Determine the (x, y) coordinate at the center of the cell enclosing the given text.  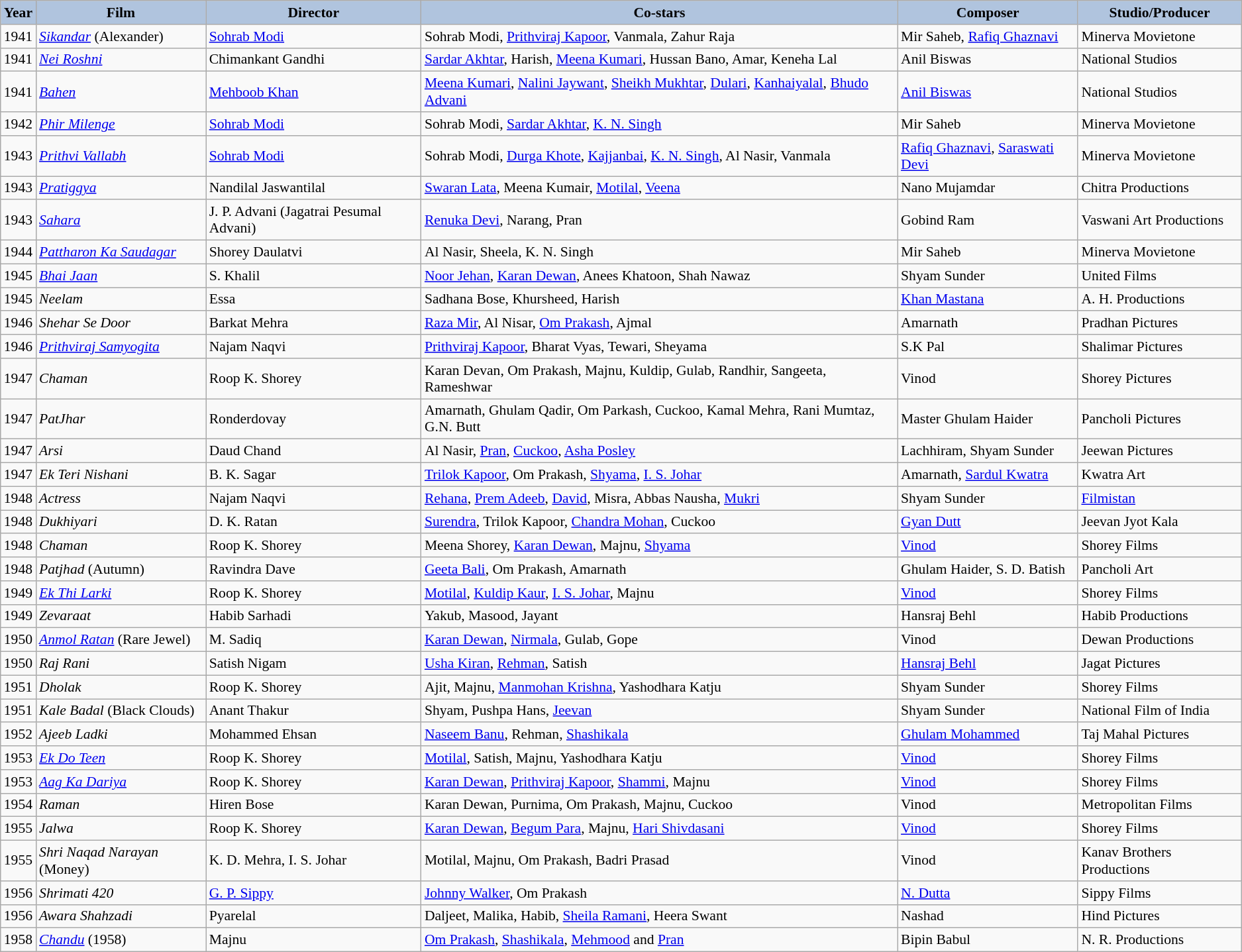
Bhai Jaan (121, 276)
Patjhad (Autumn) (121, 569)
Prithviraj Kapoor, Bharat Vyas, Tewari, Sheyama (660, 346)
Kanav Brothers Productions (1159, 861)
D. K. Ratan (314, 522)
G. P. Sippy (314, 893)
Bipin Babul (988, 940)
Sahara (121, 220)
Mir Saheb, Rafiq Ghaznavi (988, 36)
Awara Shahzadi (121, 916)
Pattharon Ka Saudagar (121, 252)
Karan Dewan, Purnima, Om Prakash, Majnu, Cuckoo (660, 805)
Co-stars (660, 13)
Year (19, 13)
Filmistan (1159, 498)
1954 (19, 805)
Pancholi Art (1159, 569)
Raman (121, 805)
S.K Pal (988, 346)
1942 (19, 124)
National Film of India (1159, 711)
Habib Productions (1159, 616)
Ronderdovay (314, 419)
Nandilal Jaswantilal (314, 188)
Master Ghulam Haider (988, 419)
Motilal, Majnu, Om Prakash, Badri Prasad (660, 861)
Dukhiyari (121, 522)
Karan Dewan, Nirmala, Gulab, Gope (660, 640)
M. Sadiq (314, 640)
Rafiq Ghaznavi, Saraswati Devi (988, 156)
Ek Do Teen (121, 758)
Sippy Films (1159, 893)
Bahen (121, 91)
Kwatra Art (1159, 475)
Dewan Productions (1159, 640)
N. R. Productions (1159, 940)
Jalwa (121, 829)
Usha Kiran, Rehman, Satish (660, 664)
Ek Teri Nishani (121, 475)
Taj Mahal Pictures (1159, 735)
Zevaraat (121, 616)
Aag Ka Dariya (121, 782)
Renuka Devi, Narang, Pran (660, 220)
Shrimati 420 (121, 893)
Director (314, 13)
J. P. Advani (Jagatrai Pesumal Advani) (314, 220)
Sohrab Modi, Sardar Akhtar, K. N. Singh (660, 124)
Karan Dewan, Begum Para, Majnu, Hari Shivdasani (660, 829)
Ghulam Mohammed (988, 735)
Majnu (314, 940)
Barkat Mehra (314, 323)
Actress (121, 498)
Metropolitan Films (1159, 805)
Pyarelal (314, 916)
Om Prakash, Shashikala, Mehmood and Pran (660, 940)
Anmol Ratan (Rare Jewel) (121, 640)
Sadhana Bose, Khursheed, Harish (660, 299)
Amarnath, Ghulam Qadir, Om Parkash, Cuckoo, Kamal Mehra, Rani Mumtaz, G.N. Butt (660, 419)
Habib Sarhadi (314, 616)
Kale Badal (Black Clouds) (121, 711)
Shorey Daulatvi (314, 252)
A. H. Productions (1159, 299)
Meena Shorey, Karan Dewan, Majnu, Shyama (660, 546)
Swaran Lata, Meena Kumair, Motilal, Veena (660, 188)
Arsi (121, 451)
Nei Roshni (121, 60)
Mehboob Khan (314, 91)
Shehar Se Door (121, 323)
Shyam, Pushpa Hans, Jeevan (660, 711)
Al Nasir, Sheela, K. N. Singh (660, 252)
Pradhan Pictures (1159, 323)
Nashad (988, 916)
Sikandar (Alexander) (121, 36)
Sohrab Modi, Durga Khote, Kajjanbai, K. N. Singh, Al Nasir, Vanmala (660, 156)
1958 (19, 940)
1944 (19, 252)
Karan Devan, Om Prakash, Majnu, Kuldip, Gulab, Randhir, Sangeeta, Rameshwar (660, 379)
Sardar Akhtar, Harish, Meena Kumari, Hussan Bano, Amar, Keneha Lal (660, 60)
Trilok Kapoor, Om Prakash, Shyama, I. S. Johar (660, 475)
Hiren Bose (314, 805)
Naseem Banu, Rehman, Shashikala (660, 735)
Ajit, Majnu, Manmohan Krishna, Yashodhara Katju (660, 687)
Shorey Pictures (1159, 379)
Raza Mir, Al Nisar, Om Prakash, Ajmal (660, 323)
Motilal, Satish, Majnu, Yashodhara Katju (660, 758)
United Films (1159, 276)
Prithviraj Samyogita (121, 346)
Nano Mujamdar (988, 188)
Johnny Walker, Om Prakash (660, 893)
Dholak (121, 687)
Motilal, Kuldip Kaur, I. S. Johar, Majnu (660, 593)
Karan Dewan, Prithviraj Kapoor, Shammi, Majnu (660, 782)
Jeevan Jyot Kala (1159, 522)
S. Khalil (314, 276)
Chandu (1958) (121, 940)
Yakub, Masood, Jayant (660, 616)
Jeewan Pictures (1159, 451)
Amarnath, Sardul Kwatra (988, 475)
Ravindra Dave (314, 569)
Chimankant Gandhi (314, 60)
Neelam (121, 299)
Khan Mastana (988, 299)
Satish Nigam (314, 664)
1952 (19, 735)
Surendra, Trilok Kapoor, Chandra Mohan, Cuckoo (660, 522)
Daud Chand (314, 451)
Chitra Productions (1159, 188)
Raj Rani (121, 664)
Sohrab Modi, Prithviraj Kapoor, Vanmala, Zahur Raja (660, 36)
Prithvi Vallabh (121, 156)
Ek Thi Larki (121, 593)
Phir Milenge (121, 124)
Gyan Dutt (988, 522)
B. K. Sagar (314, 475)
K. D. Mehra, I. S. Johar (314, 861)
Meena Kumari, Nalini Jaywant, Sheikh Mukhtar, Dulari, Kanhaiyalal, Bhudo Advani (660, 91)
Vaswani Art Productions (1159, 220)
Rehana, Prem Adeeb, David, Misra, Abbas Nausha, Mukri (660, 498)
PatJhar (121, 419)
Noor Jehan, Karan Dewan, Anees Khatoon, Shah Nawaz (660, 276)
Pratiggya (121, 188)
Shri Naqad Narayan (Money) (121, 861)
Gobind Ram (988, 220)
Ghulam Haider, S. D. Batish (988, 569)
Lachhiram, Shyam Sunder (988, 451)
Jagat Pictures (1159, 664)
Pancholi Pictures (1159, 419)
Ajeeb Ladki (121, 735)
Essa (314, 299)
Amarnath (988, 323)
Mohammed Ehsan (314, 735)
Anant Thakur (314, 711)
Shalimar Pictures (1159, 346)
Geeta Bali, Om Prakash, Amarnath (660, 569)
Hind Pictures (1159, 916)
Daljeet, Malika, Habib, Sheila Ramani, Heera Swant (660, 916)
N. Dutta (988, 893)
Al Nasir, Pran, Cuckoo, Asha Posley (660, 451)
Composer (988, 13)
Studio/Producer (1159, 13)
Film (121, 13)
